Extract the (x, y) coordinate from the center of the cell holding the provided text.  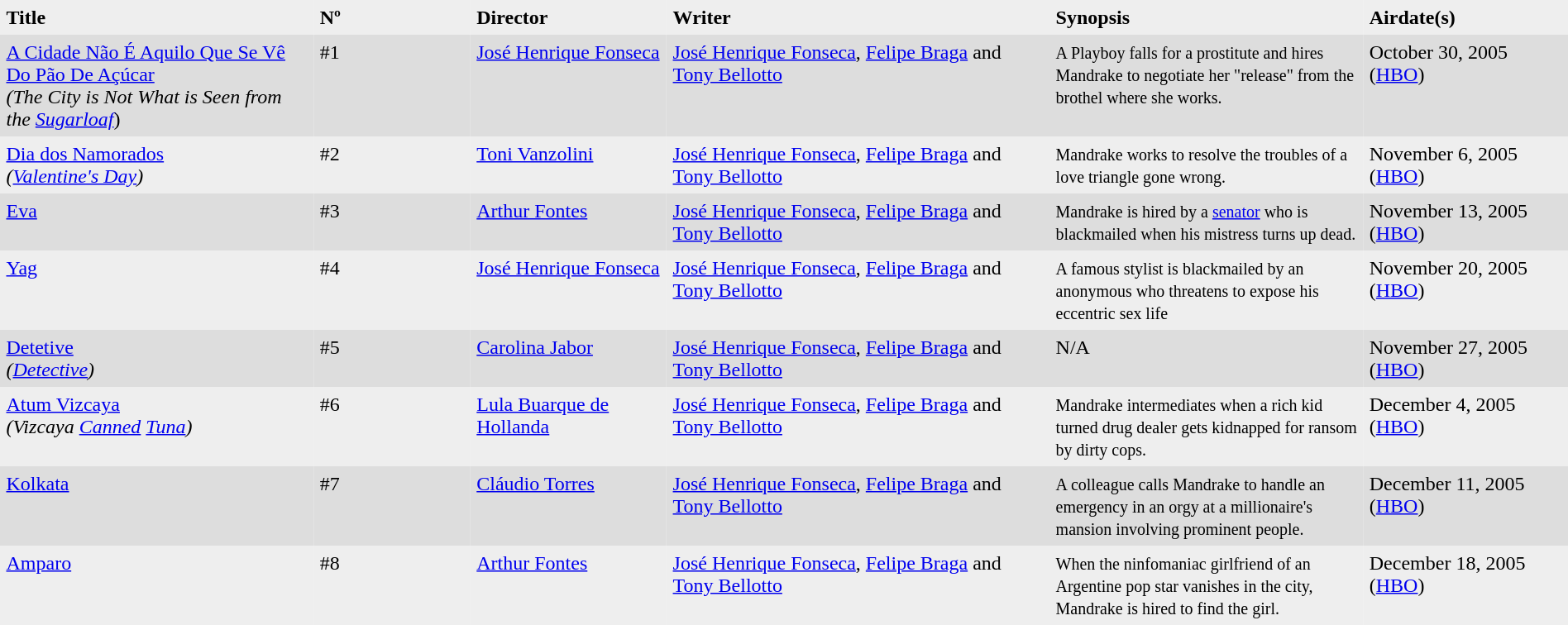
Director (569, 17)
#2 (392, 165)
November 13, 2005 (HBO) (1465, 222)
Mandrake works to resolve the troubles of a love triangle gone wrong. (1206, 165)
When the ninfomaniac girlfriend of an Argentine pop star vanishes in the city, Mandrake is hired to find the girl. (1206, 585)
December 11, 2005 (HBO) (1465, 506)
#6 (392, 427)
Dia dos Namorados(Valentine's Day) (157, 165)
N/A (1206, 359)
Nº (392, 17)
A colleague calls Mandrake to handle an emergency in an orgy at a millionaire's mansion involving prominent people. (1206, 506)
Synopsis (1206, 17)
December 4, 2005 (HBO) (1465, 427)
Detetive(Detective) (157, 359)
October 30, 2005 (HBO) (1465, 86)
Mandrake intermediates when a rich kid turned drug dealer gets kidnapped for ransom by dirty cops. (1206, 427)
Yag (157, 290)
Atum Vizcaya(Vizcaya Canned Tuna) (157, 427)
Cláudio Torres (569, 506)
#1 (392, 86)
#5 (392, 359)
A Cidade Não É Aquilo Que Se Vê Do Pão De Açúcar(The City is Not What is Seen from the Sugarloaf) (157, 86)
Writer (858, 17)
Kolkata (157, 506)
#4 (392, 290)
November 27, 2005 (HBO) (1465, 359)
Mandrake is hired by a senator who is blackmailed when his mistress turns up dead. (1206, 222)
November 20, 2005 (HBO) (1465, 290)
#8 (392, 585)
Lula Buarque de Hollanda (569, 427)
#3 (392, 222)
Toni Vanzolini (569, 165)
#7 (392, 506)
November 6, 2005 (HBO) (1465, 165)
Airdate(s) (1465, 17)
A Playboy falls for a prostitute and hires Mandrake to negotiate her "release" from the brothel where she works. (1206, 86)
A famous stylist is blackmailed by an anonymous who threatens to expose his eccentric sex life (1206, 290)
Carolina Jabor (569, 359)
December 18, 2005 (HBO) (1465, 585)
Title (157, 17)
Eva (157, 222)
Amparo (157, 585)
